Determine the (X, Y) coordinate at the center of the cell enclosing the given text.  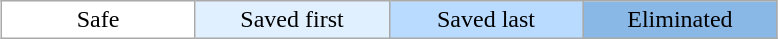
Saved first (292, 20)
Saved last (486, 20)
Safe (98, 20)
Eliminated (680, 20)
